Find where the given text appears and provide that cell's center as [x, y] coordinate. 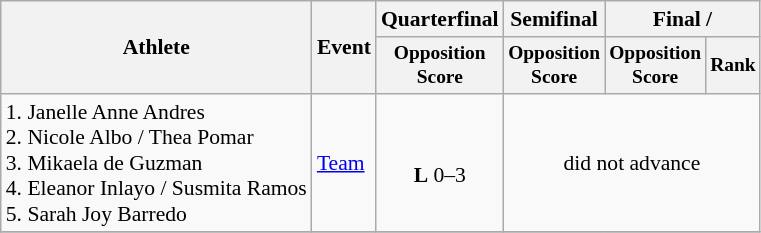
Athlete [156, 48]
Team [344, 163]
Final / [683, 19]
Event [344, 48]
L 0–3 [440, 163]
did not advance [632, 163]
1. Janelle Anne Andres 2. Nicole Albo / Thea Pomar 3. Mikaela de Guzman 4. Eleanor Inlayo / Susmita Ramos 5. Sarah Joy Barredo [156, 163]
Semifinal [554, 19]
Rank [734, 66]
Quarterfinal [440, 19]
